Return (x, y) of the center of cell containing provided text 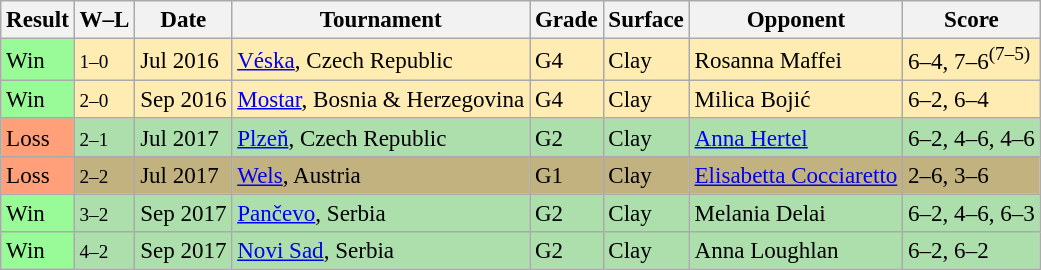
Milica Bojić (796, 100)
W–L (104, 20)
Melania Delai (796, 213)
Rosanna Maffei (796, 60)
Score (972, 20)
Pančevo, Serbia (381, 213)
Tournament (381, 20)
2–6, 3–6 (972, 176)
Grade (566, 20)
Elisabetta Cocciaretto (796, 176)
Novi Sad, Serbia (381, 251)
2–1 (104, 138)
Surface (646, 20)
Plzeň, Czech Republic (381, 138)
2–2 (104, 176)
Result (38, 20)
Sep 2016 (184, 100)
Véska, Czech Republic (381, 60)
6–2, 6–4 (972, 100)
6–2, 4–6, 4–6 (972, 138)
3–2 (104, 213)
Jul 2016 (184, 60)
1–0 (104, 60)
6–2, 4–6, 6–3 (972, 213)
4–2 (104, 251)
2–0 (104, 100)
G1 (566, 176)
Mostar, Bosnia & Herzegovina (381, 100)
6–2, 6–2 (972, 251)
Anna Loughlan (796, 251)
Anna Hertel (796, 138)
Opponent (796, 20)
Wels, Austria (381, 176)
6–4, 7–6(7–5) (972, 60)
Date (184, 20)
